Output the (x, y) coordinate of the center of the cell containing the given text.  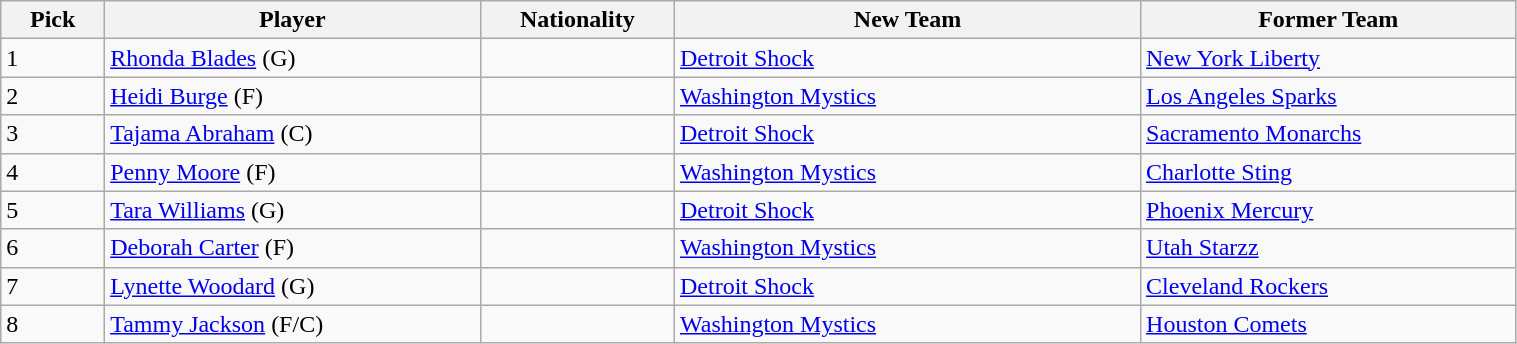
Los Angeles Sparks (1329, 96)
8 (53, 324)
Charlotte Sting (1329, 172)
3 (53, 134)
Pick (53, 20)
2 (53, 96)
Lynette Woodard (G) (292, 286)
Houston Comets (1329, 324)
1 (53, 58)
Former Team (1329, 20)
Rhonda Blades (G) (292, 58)
Penny Moore (F) (292, 172)
Player (292, 20)
Utah Starzz (1329, 248)
New York Liberty (1329, 58)
7 (53, 286)
5 (53, 210)
4 (53, 172)
Tajama Abraham (C) (292, 134)
Sacramento Monarchs (1329, 134)
Tammy Jackson (F/C) (292, 324)
Nationality (577, 20)
Phoenix Mercury (1329, 210)
Cleveland Rockers (1329, 286)
Heidi Burge (F) (292, 96)
6 (53, 248)
Deborah Carter (F) (292, 248)
Tara Williams (G) (292, 210)
New Team (908, 20)
